Return (X, Y) of the center of cell containing provided text 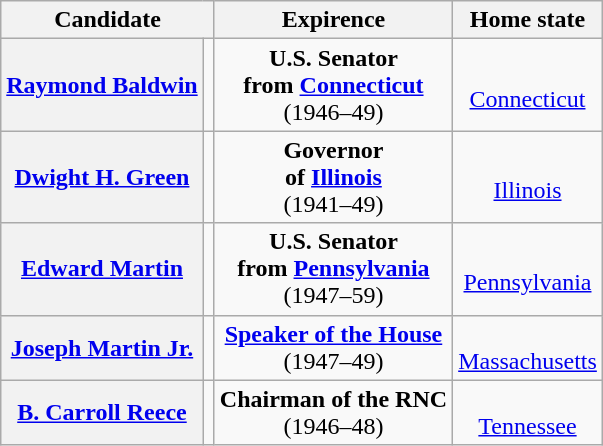
Illinois (528, 177)
Connecticut (528, 85)
Candidate (108, 20)
U.S. Senatorfrom Connecticut(1946–49) (333, 85)
Governorof Illinois(1941–49) (333, 177)
Dwight H. Green (102, 177)
Raymond Baldwin (102, 85)
Home state (528, 20)
Chairman of the RNC(1946–48) (333, 412)
Tennessee (528, 412)
U.S. Senatorfrom Pennsylvania(1947–59) (333, 269)
Edward Martin (102, 269)
Joseph Martin Jr. (102, 348)
Pennsylvania (528, 269)
Expirence (333, 20)
Speaker of the House(1947–49) (333, 348)
Massachusetts (528, 348)
B. Carroll Reece (102, 412)
